Return (x, y) of the center of cell containing provided text 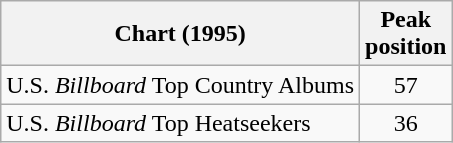
U.S. Billboard Top Heatseekers (180, 123)
57 (406, 85)
Chart (1995) (180, 34)
Peakposition (406, 34)
36 (406, 123)
U.S. Billboard Top Country Albums (180, 85)
